From the cell containing the given text, extract its center point as (x, y) coordinate. 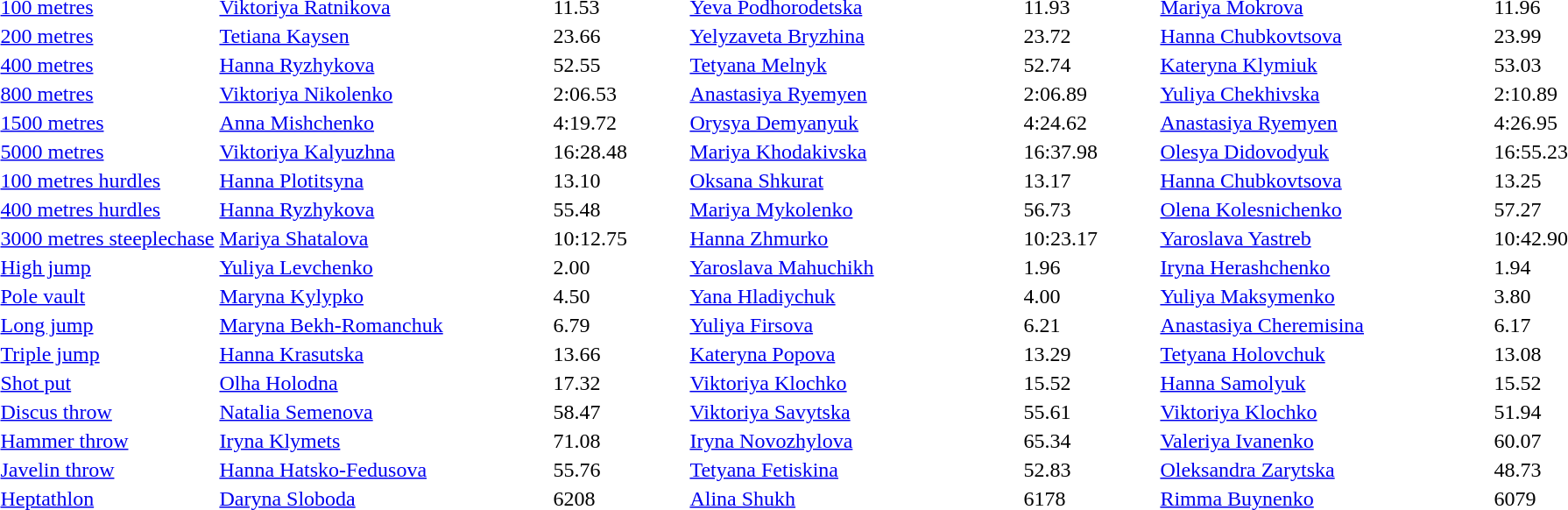
Olesya Didovodyuk (1324, 152)
Iryna Klymets (384, 441)
2:06.89 (1090, 94)
Maryna Bekh-Romanchuk (384, 325)
Viktoriya Nikolenko (384, 94)
Mariya Khodakivska (854, 152)
23.72 (1090, 36)
Mariya Shatalova (384, 238)
71.08 (618, 441)
17.32 (618, 383)
Viktoriya Savytska (854, 412)
Olha Holodna (384, 383)
4:24.62 (1090, 123)
13.17 (1090, 181)
65.34 (1090, 441)
Valeriya Ivanenko (1324, 441)
15.52 (1090, 383)
Anna Mishchenko (384, 123)
10:23.17 (1090, 238)
Oleksandra Zarytska (1324, 470)
6.79 (618, 325)
Hanna Samolyuk (1324, 383)
Iryna Novozhylova (854, 441)
Yuliya Maksymenko (1324, 296)
Yelyzaveta Bryzhina (854, 36)
Mariya Mykolenko (854, 209)
Tetiana Kaysen (384, 36)
16:28.48 (618, 152)
Oksana Shkurat (854, 181)
Yuliya Chekhivska (1324, 94)
Yaroslava Yastreb (1324, 238)
6.21 (1090, 325)
Maryna Kylypko (384, 296)
Kateryna Popova (854, 354)
13.10 (618, 181)
55.48 (618, 209)
55.76 (618, 470)
13.66 (618, 354)
Tetyana Fetiskina (854, 470)
Olena Kolesnichenko (1324, 209)
55.61 (1090, 412)
2.00 (618, 267)
Iryna Herashchenko (1324, 267)
4.50 (618, 296)
Hanna Plotitsyna (384, 181)
13.29 (1090, 354)
56.73 (1090, 209)
4.00 (1090, 296)
52.55 (618, 65)
16:37.98 (1090, 152)
Orysya Demyanyuk (854, 123)
Natalia Semenova (384, 412)
Kateryna Klymiuk (1324, 65)
58.47 (618, 412)
Hanna Zhmurko (854, 238)
Hanna Krasutska (384, 354)
Anastasiya Cheremisina (1324, 325)
52.74 (1090, 65)
Yuliya Firsova (854, 325)
Yuliya Levchenko (384, 267)
4:19.72 (618, 123)
10:12.75 (618, 238)
Yana Hladiychuk (854, 296)
2:06.53 (618, 94)
23.66 (618, 36)
Tetyana Melnyk (854, 65)
Tetyana Holovchuk (1324, 354)
1.96 (1090, 267)
Hanna Hatsko-Fedusova (384, 470)
Viktoriya Kalyuzhna (384, 152)
52.83 (1090, 470)
Yaroslava Mahuchikh (854, 267)
